Return the [x, y] coordinate for the center point of the cell that contains the specified text.  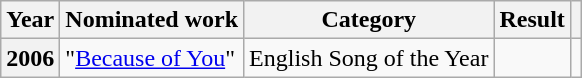
Nominated work [152, 20]
Result [532, 20]
English Song of the Year [369, 58]
Year [30, 20]
"Because of You" [152, 58]
Category [369, 20]
2006 [30, 58]
